Provide the (X, Y) coordinate of the cell's center where the given text is located.  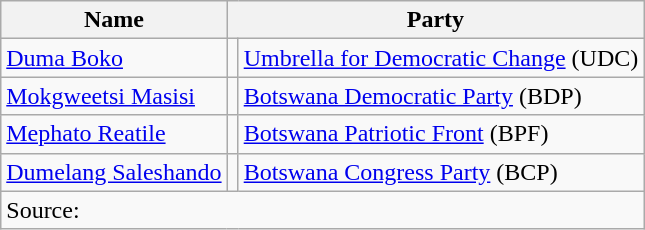
Mokgweetsi Masisi (114, 96)
Botswana Congress Party (BCP) (441, 172)
Duma Boko (114, 58)
Source: (322, 210)
Botswana Patriotic Front (BPF) (441, 134)
Dumelang Saleshando (114, 172)
Mephato Reatile (114, 134)
Name (114, 20)
Party (436, 20)
Botswana Democratic Party (BDP) (441, 96)
Umbrella for Democratic Change (UDC) (441, 58)
